Output the (X, Y) coordinate of the center of the cell containing the given text.  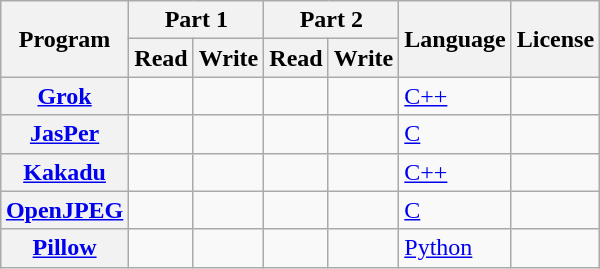
Part 2 (332, 20)
Kakadu (64, 172)
Program (64, 39)
JasPer (64, 134)
Pillow (64, 248)
Language (455, 39)
OpenJPEG (64, 210)
Part 1 (196, 20)
License (555, 39)
Grok (64, 96)
Python (455, 248)
